Extract the (x, y) coordinate from the center of the cell holding the provided text.  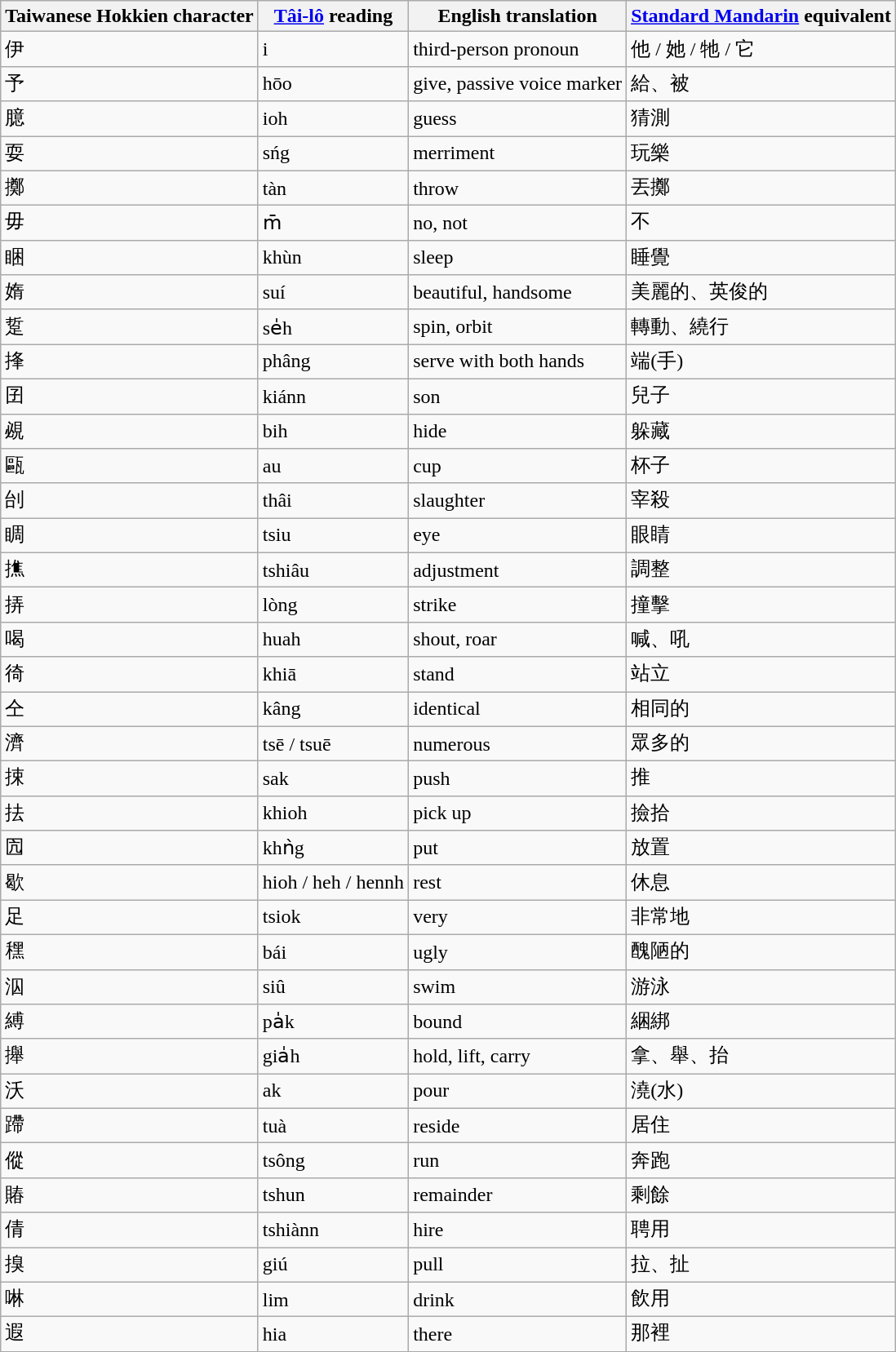
there (517, 1335)
睭 (129, 535)
睏 (129, 258)
杯子 (761, 467)
玩樂 (761, 153)
剩餘 (761, 1195)
丟擲 (761, 188)
醜陋的 (761, 951)
站立 (761, 674)
綑綁 (761, 1022)
聘用 (761, 1230)
澆(水) (761, 1092)
run (517, 1160)
足 (129, 917)
thâi (333, 501)
cup (517, 467)
囥 (129, 849)
huah (333, 640)
甌 (129, 467)
son (517, 397)
merriment (517, 153)
濟 (129, 744)
hioh / heh / hennh (333, 883)
撿拾 (761, 813)
沃 (129, 1092)
no, not (517, 224)
stand (517, 674)
guess (517, 119)
囝 (129, 397)
推 (761, 778)
strike (517, 605)
pour (517, 1092)
不 (761, 224)
撞擊 (761, 605)
Taiwanese Hokkien character (129, 16)
tsông (333, 1160)
give, passive voice marker (517, 83)
遐 (129, 1335)
端(手) (761, 362)
shout, roar (517, 640)
居住 (761, 1126)
仝 (129, 710)
gia̍h (333, 1056)
調整 (761, 570)
hide (517, 431)
bih (333, 431)
kiánn (333, 397)
挵 (129, 605)
throw (517, 188)
lim (333, 1299)
攑 (129, 1056)
兒子 (761, 397)
相同的 (761, 710)
伊 (129, 49)
tàn (333, 188)
撨 (129, 570)
那裡 (761, 1335)
tshiànn (333, 1230)
au (333, 467)
tuà (333, 1126)
sńg (333, 153)
睡覺 (761, 258)
khǹg (333, 849)
pull (517, 1265)
覕 (129, 431)
hire (517, 1230)
sak (333, 778)
tsiu (333, 535)
ugly (517, 951)
tsē / tsuē (333, 744)
phâng (333, 362)
徛 (129, 674)
put (517, 849)
drink (517, 1299)
kâng (333, 710)
ioh (333, 119)
lòng (333, 605)
捒 (129, 778)
給、被 (761, 83)
bound (517, 1022)
傱 (129, 1160)
奔跑 (761, 1160)
khioh (333, 813)
媠 (129, 292)
拉、扯 (761, 1265)
rest (517, 883)
喝 (129, 640)
耍 (129, 153)
賰 (129, 1195)
宰殺 (761, 501)
third-person pronoun (517, 49)
游泳 (761, 987)
刣 (129, 501)
sleep (517, 258)
喊、吼 (761, 640)
m̄ (333, 224)
縛 (129, 1022)
Tâi-lô reading (333, 16)
very (517, 917)
swim (517, 987)
hōo (333, 83)
躲藏 (761, 431)
pick up (517, 813)
hia (333, 1335)
倩 (129, 1230)
tshun (333, 1195)
搝 (129, 1265)
毋 (129, 224)
非常地 (761, 917)
拿、舉、抬 (761, 1056)
眼睛 (761, 535)
猜測 (761, 119)
beautiful, handsome (517, 292)
捀 (129, 362)
䆀 (129, 951)
歇 (129, 883)
suí (333, 292)
眾多的 (761, 744)
hold, lift, carry (517, 1056)
飲用 (761, 1299)
踅 (129, 326)
giú (333, 1265)
English translation (517, 16)
pa̍k (333, 1022)
抾 (129, 813)
tshiâu (333, 570)
放置 (761, 849)
numerous (517, 744)
se̍h (333, 326)
identical (517, 710)
adjustment (517, 570)
eye (517, 535)
reside (517, 1126)
push (517, 778)
bái (333, 951)
serve with both hands (517, 362)
slaughter (517, 501)
美麗的、英俊的 (761, 292)
泅 (129, 987)
remainder (517, 1195)
ak (333, 1092)
khùn (333, 258)
他 / 她 / 牠 / 它 (761, 49)
Standard Mandarin equivalent (761, 16)
khiā (333, 674)
擲 (129, 188)
siû (333, 987)
臆 (129, 119)
休息 (761, 883)
spin, orbit (517, 326)
i (333, 49)
tsiok (333, 917)
予 (129, 83)
蹛 (129, 1126)
啉 (129, 1299)
轉動、繞行 (761, 326)
